Scan for the cell matching the given text and deliver its [X, Y] coordinate at center. 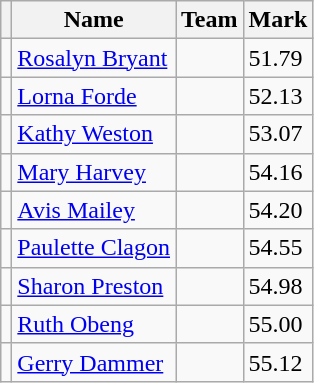
54.16 [278, 172]
Lorna Forde [94, 96]
Kathy Weston [94, 134]
Mark [278, 20]
54.55 [278, 248]
54.98 [278, 286]
Team [210, 20]
53.07 [278, 134]
Ruth Obeng [94, 324]
51.79 [278, 58]
Sharon Preston [94, 286]
Paulette Clagon [94, 248]
Name [94, 20]
Avis Mailey [94, 210]
55.00 [278, 324]
Rosalyn Bryant [94, 58]
52.13 [278, 96]
55.12 [278, 362]
Mary Harvey [94, 172]
54.20 [278, 210]
Gerry Dammer [94, 362]
